For the text-containing cell, return its midpoint in [X, Y] coordinate format. 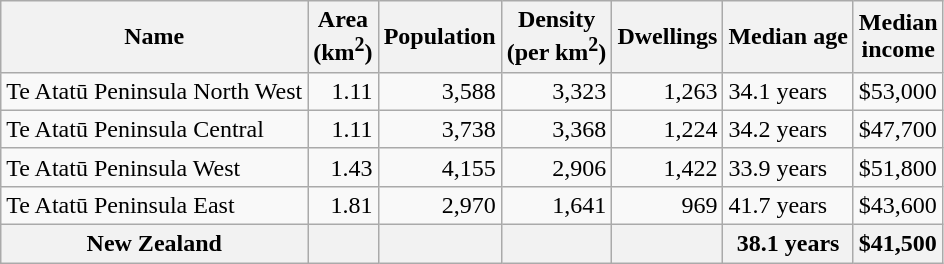
3,588 [440, 91]
Te Atatū Peninsula West [154, 167]
34.1 years [788, 91]
Name [154, 37]
Median age [788, 37]
4,155 [440, 167]
New Zealand [154, 244]
2,906 [556, 167]
$43,600 [898, 205]
1,263 [668, 91]
1.81 [343, 205]
41.7 years [788, 205]
3,323 [556, 91]
Te Atatū Peninsula Central [154, 129]
3,738 [440, 129]
Dwellings [668, 37]
$51,800 [898, 167]
969 [668, 205]
1,641 [556, 205]
1.43 [343, 167]
3,368 [556, 129]
Te Atatū Peninsula East [154, 205]
1,422 [668, 167]
33.9 years [788, 167]
Te Atatū Peninsula North West [154, 91]
Population [440, 37]
Medianincome [898, 37]
$47,700 [898, 129]
Area(km2) [343, 37]
$53,000 [898, 91]
$41,500 [898, 244]
38.1 years [788, 244]
2,970 [440, 205]
34.2 years [788, 129]
1,224 [668, 129]
Density(per km2) [556, 37]
